Pinpoint the cell where the given text exists, returning its (X, Y) midpoint coordinate. 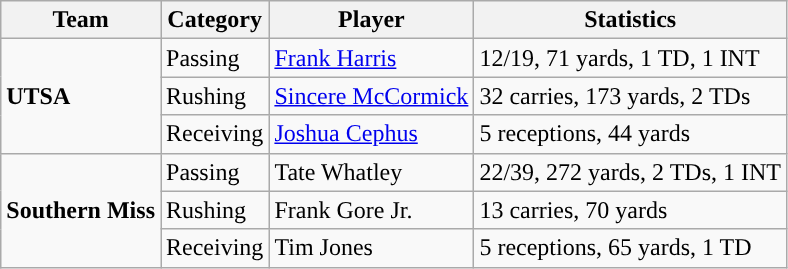
UTSA (81, 96)
Frank Gore Jr. (372, 210)
Sincere McCormick (372, 96)
12/19, 71 yards, 1 TD, 1 INT (630, 58)
Frank Harris (372, 58)
Category (214, 20)
Team (81, 20)
Tim Jones (372, 248)
Statistics (630, 20)
Tate Whatley (372, 172)
5 receptions, 65 yards, 1 TD (630, 248)
Joshua Cephus (372, 134)
Player (372, 20)
Southern Miss (81, 210)
32 carries, 173 yards, 2 TDs (630, 96)
5 receptions, 44 yards (630, 134)
22/39, 272 yards, 2 TDs, 1 INT (630, 172)
13 carries, 70 yards (630, 210)
